Determine the (X, Y) coordinate at the center of the cell enclosing the given text.  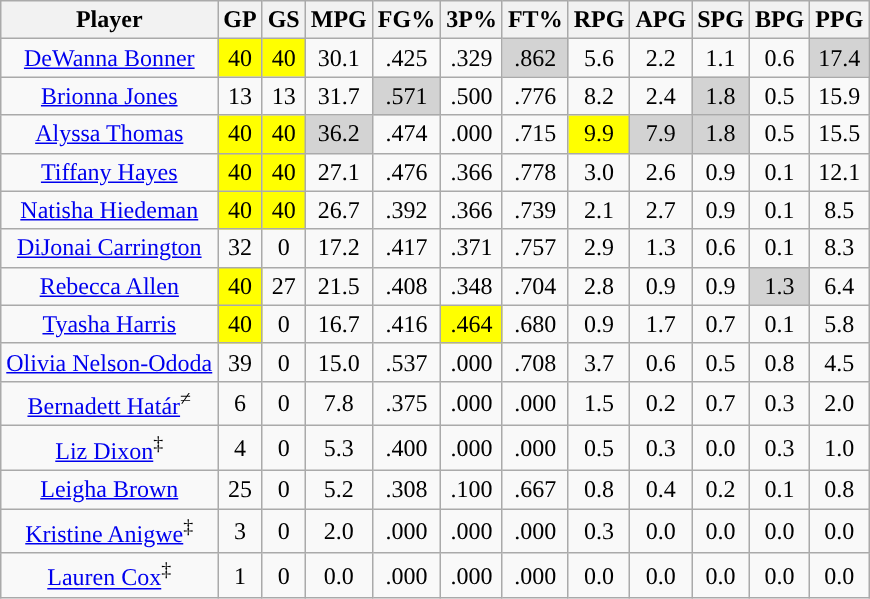
.757 (535, 248)
Olivia Nelson-Ododa (110, 362)
5.2 (338, 489)
8.3 (840, 248)
Liz Dixon‡ (110, 448)
16.7 (338, 324)
7.8 (338, 404)
3P% (472, 20)
Tiffany Hayes (110, 172)
.680 (535, 324)
Player (110, 20)
31.7 (338, 96)
3 (240, 532)
17.4 (840, 58)
27 (284, 286)
7.9 (661, 134)
4 (240, 448)
.667 (535, 489)
9.9 (599, 134)
2.2 (661, 58)
1 (240, 576)
.474 (406, 134)
.862 (535, 58)
BPG (779, 20)
.375 (406, 404)
.537 (406, 362)
1.0 (840, 448)
PPG (840, 20)
.704 (535, 286)
8.2 (599, 96)
2.4 (661, 96)
FT% (535, 20)
.100 (472, 489)
39 (240, 362)
2.6 (661, 172)
GP (240, 20)
17.2 (338, 248)
.329 (472, 58)
.400 (406, 448)
Lauren Cox‡ (110, 576)
Bernadett Határ≠ (110, 404)
12.1 (840, 172)
6 (240, 404)
.348 (472, 286)
1.1 (721, 58)
.500 (472, 96)
.417 (406, 248)
.371 (472, 248)
Alyssa Thomas (110, 134)
1.7 (661, 324)
.408 (406, 286)
.571 (406, 96)
FG% (406, 20)
Kristine Anigwe‡ (110, 532)
25 (240, 489)
2.8 (599, 286)
3.0 (599, 172)
26.7 (338, 210)
Natisha Hiedeman (110, 210)
27.1 (338, 172)
0.4 (661, 489)
.425 (406, 58)
32 (240, 248)
30.1 (338, 58)
MPG (338, 20)
.464 (472, 324)
2.1 (599, 210)
Leigha Brown (110, 489)
.715 (535, 134)
1.5 (599, 404)
15.9 (840, 96)
GS (284, 20)
36.2 (338, 134)
RPG (599, 20)
.476 (406, 172)
DeWanna Bonner (110, 58)
15.0 (338, 362)
.739 (535, 210)
.708 (535, 362)
6.4 (840, 286)
5.3 (338, 448)
21.5 (338, 286)
Tyasha Harris (110, 324)
8.5 (840, 210)
SPG (721, 20)
.392 (406, 210)
15.5 (840, 134)
Rebecca Allen (110, 286)
5.8 (840, 324)
.778 (535, 172)
2.7 (661, 210)
Brionna Jones (110, 96)
.776 (535, 96)
.416 (406, 324)
3.7 (599, 362)
DiJonai Carrington (110, 248)
2.9 (599, 248)
.308 (406, 489)
4.5 (840, 362)
APG (661, 20)
5.6 (599, 58)
